Capture the cell that displays the provided text and extract its (x, y) central coordinate. 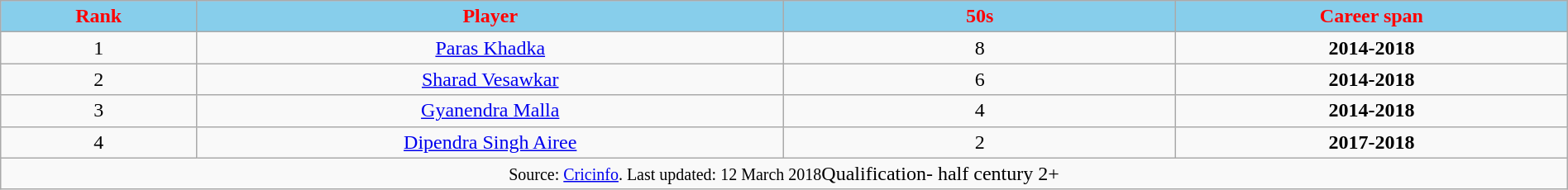
Sharad Vesawkar (490, 79)
Gyanendra Malla (490, 111)
2017-2018 (1372, 142)
3 (99, 111)
Player (490, 17)
Rank (99, 17)
6 (980, 79)
Dipendra Singh Airee (490, 142)
Career span (1372, 17)
8 (980, 48)
1 (99, 48)
Source: Cricinfo. Last updated: 12 March 2018Qualification- half century 2+ (784, 173)
50s (980, 17)
Paras Khadka (490, 48)
